Extract the [X, Y] coordinate from the center of the cell holding the provided text.  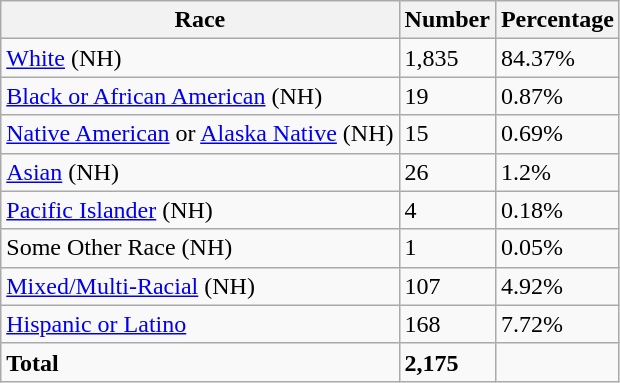
Number [447, 20]
0.69% [557, 134]
4.92% [557, 286]
0.05% [557, 248]
Race [200, 20]
19 [447, 96]
1,835 [447, 58]
107 [447, 286]
Black or African American (NH) [200, 96]
Total [200, 362]
15 [447, 134]
7.72% [557, 324]
White (NH) [200, 58]
1 [447, 248]
Mixed/Multi-Racial (NH) [200, 286]
4 [447, 210]
Asian (NH) [200, 172]
0.87% [557, 96]
0.18% [557, 210]
26 [447, 172]
1.2% [557, 172]
2,175 [447, 362]
Native American or Alaska Native (NH) [200, 134]
Some Other Race (NH) [200, 248]
Pacific Islander (NH) [200, 210]
84.37% [557, 58]
Percentage [557, 20]
168 [447, 324]
Hispanic or Latino [200, 324]
